Locate the cell with the specified text and output its (x, y) center coordinate. 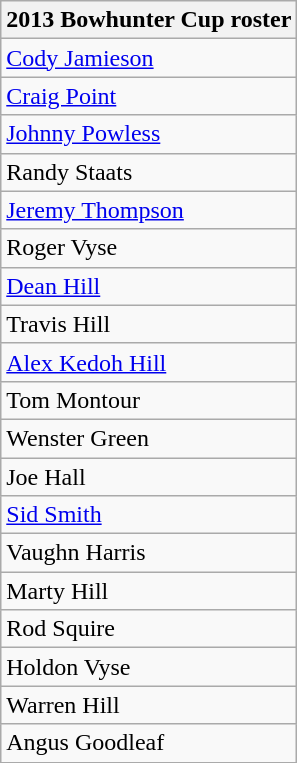
Joe Hall (149, 477)
Jeremy Thompson (149, 210)
Warren Hill (149, 705)
Randy Staats (149, 172)
Roger Vyse (149, 248)
Rod Squire (149, 629)
Wenster Green (149, 438)
Tom Montour (149, 400)
Cody Jamieson (149, 58)
Angus Goodleaf (149, 743)
2013 Bowhunter Cup roster (149, 20)
Travis Hill (149, 324)
Johnny Powless (149, 134)
Alex Kedoh Hill (149, 362)
Dean Hill (149, 286)
Holdon Vyse (149, 667)
Craig Point (149, 96)
Sid Smith (149, 515)
Marty Hill (149, 591)
Vaughn Harris (149, 553)
